Locate the cell with the specified text and output its [x, y] center coordinate. 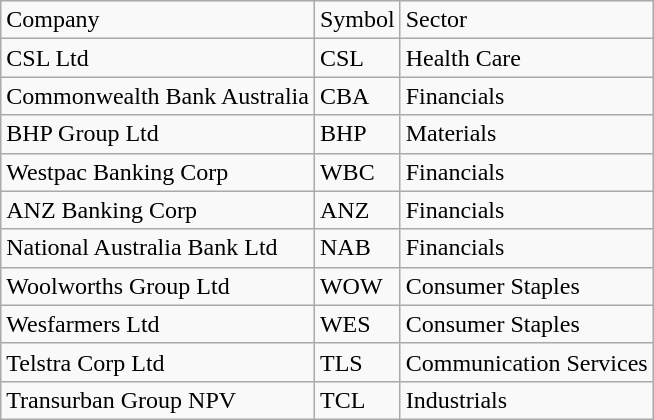
WOW [357, 286]
Materials [526, 134]
CSL [357, 58]
Woolworths Group Ltd [158, 286]
TCL [357, 400]
TLS [357, 362]
Sector [526, 20]
Symbol [357, 20]
Transurban Group NPV [158, 400]
ANZ Banking Corp [158, 210]
WBC [357, 172]
Health Care [526, 58]
Telstra Corp Ltd [158, 362]
Westpac Banking Corp [158, 172]
BHP Group Ltd [158, 134]
National Australia Bank Ltd [158, 248]
Wesfarmers Ltd [158, 324]
CSL Ltd [158, 58]
WES [357, 324]
CBA [357, 96]
Industrials [526, 400]
Commonwealth Bank Australia [158, 96]
Company [158, 20]
Communication Services [526, 362]
NAB [357, 248]
BHP [357, 134]
ANZ [357, 210]
